Provide the (x, y) coordinate of the cell's center where the given text is located.  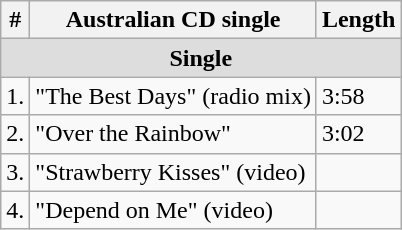
# (16, 20)
3:58 (358, 96)
Australian CD single (174, 20)
4. (16, 210)
3. (16, 172)
"Over the Rainbow" (174, 134)
"Depend on Me" (video) (174, 210)
Length (358, 20)
"Strawberry Kisses" (video) (174, 172)
1. (16, 96)
2. (16, 134)
"The Best Days" (radio mix) (174, 96)
3:02 (358, 134)
Single (201, 58)
